Detect which cell encompasses the target text, then output its (x, y) center coordinate. 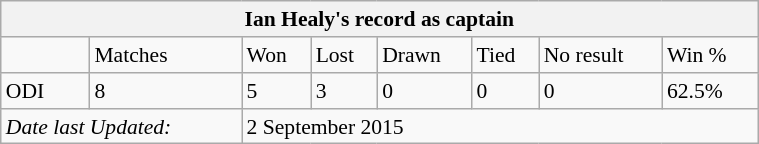
5 (276, 91)
ODI (46, 91)
2 September 2015 (500, 126)
8 (165, 91)
Lost (344, 55)
Matches (165, 55)
62.5% (710, 91)
Drawn (424, 55)
3 (344, 91)
Tied (506, 55)
Ian Healy's record as captain (380, 19)
Date last Updated: (122, 126)
Won (276, 55)
No result (600, 55)
Win % (710, 55)
